Return the [X, Y] coordinate for the center point of the cell that contains the specified text.  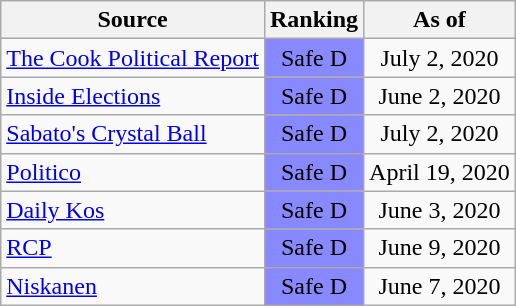
Daily Kos [133, 210]
April 19, 2020 [440, 172]
As of [440, 20]
Source [133, 20]
June 7, 2020 [440, 286]
The Cook Political Report [133, 58]
RCP [133, 248]
Ranking [314, 20]
Inside Elections [133, 96]
June 3, 2020 [440, 210]
June 2, 2020 [440, 96]
June 9, 2020 [440, 248]
Politico [133, 172]
Niskanen [133, 286]
Sabato's Crystal Ball [133, 134]
